Output the [X, Y] coordinate of the center of the cell containing the given text.  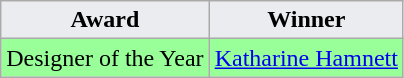
Designer of the Year [105, 58]
Katharine Hamnett [306, 58]
Winner [306, 20]
Award [105, 20]
